Locate the cell with the specified text and output its (X, Y) center coordinate. 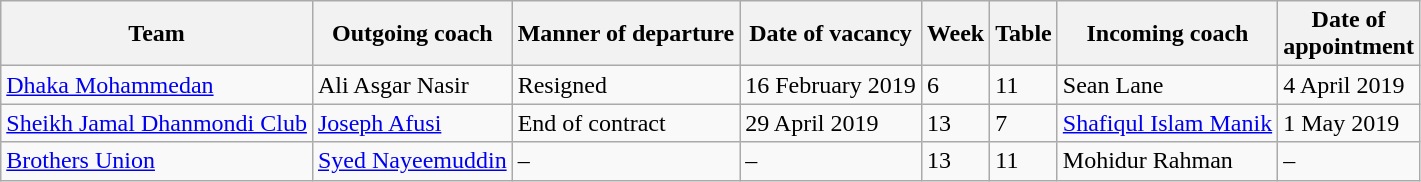
Syed Nayeemuddin (412, 161)
Date ofappointment (1349, 34)
Outgoing coach (412, 34)
16 February 2019 (831, 85)
Joseph Afusi (412, 123)
Manner of departure (626, 34)
Incoming coach (1167, 34)
Sheikh Jamal Dhanmondi Club (157, 123)
1 May 2019 (1349, 123)
Resigned (626, 85)
7 (1024, 123)
Sean Lane (1167, 85)
29 April 2019 (831, 123)
4 April 2019 (1349, 85)
6 (955, 85)
Mohidur Rahman (1167, 161)
Ali Asgar Nasir (412, 85)
Week (955, 34)
Team (157, 34)
Dhaka Mohammedan (157, 85)
Date of vacancy (831, 34)
Table (1024, 34)
Brothers Union (157, 161)
Shafiqul Islam Manik (1167, 123)
End of contract (626, 123)
